Determine the [X, Y] coordinate at the center of the cell enclosing the given text.  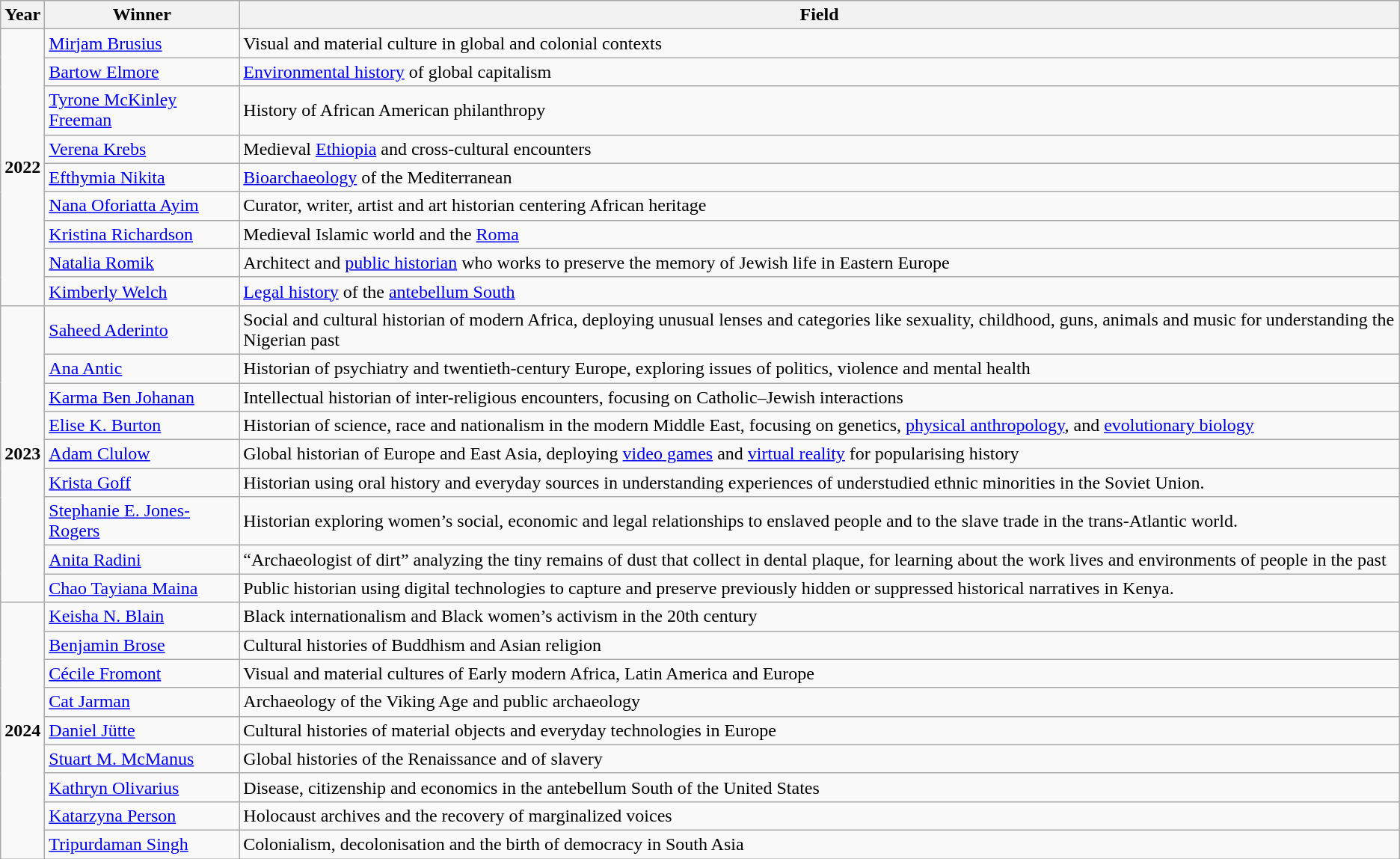
Tyrone McKinley Freeman [142, 111]
Efthymia Nikita [142, 177]
2022 [22, 168]
Visual and material culture in global and colonial contexts [820, 43]
Anita Radini [142, 560]
Medieval Ethiopia and cross-cultural encounters [820, 149]
Adam Clulow [142, 454]
Cultural histories of Buddhism and Asian religion [820, 645]
2023 [22, 453]
Black internationalism and Black women’s activism in the 20th century [820, 617]
Krista Goff [142, 483]
Archaeology of the Viking Age and public archaeology [820, 702]
Bartow Elmore [142, 72]
Legal history of the antebellum South [820, 291]
Saheed Aderinto [142, 329]
Kathryn Olivarius [142, 787]
Stuart M. McManus [142, 759]
Year [22, 15]
Historian of psychiatry and twentieth-century Europe, exploring issues of politics, violence and mental health [820, 368]
Winner [142, 15]
Ana Antic [142, 368]
Tripurdaman Singh [142, 844]
Colonialism, decolonisation and the birth of democracy in South Asia [820, 844]
Curator, writer, artist and art historian centering African heritage [820, 206]
Environmental history of global capitalism [820, 72]
Medieval Islamic world and the Roma [820, 234]
Disease, citizenship and economics in the antebellum South of the United States [820, 787]
Benjamin Brose [142, 645]
Cultural histories of material objects and everyday technologies in Europe [820, 730]
Visual and material cultures of Early modern Africa, Latin America and Europe [820, 673]
Mirjam Brusius [142, 43]
Global historian of Europe and East Asia, deploying video games and virtual reality for popularising history [820, 454]
Cat Jarman [142, 702]
Verena Krebs [142, 149]
Global histories of the Renaissance and of slavery [820, 759]
Stephanie E. Jones-Rogers [142, 521]
Historian of science, race and nationalism in the modern Middle East, focusing on genetics, physical anthropology, and evolutionary biology [820, 426]
Kristina Richardson [142, 234]
Natalia Romik [142, 263]
Elise K. Burton [142, 426]
Karma Ben Johanan [142, 397]
Public historian using digital technologies to capture and preserve previously hidden or suppressed historical narratives in Kenya. [820, 588]
Cécile Fromont [142, 673]
Daniel Jütte [142, 730]
Nana Oforiatta Ayim [142, 206]
Katarzyna Person [142, 816]
Historian using oral history and everyday sources in understanding experiences of understudied ethnic minorities in the Soviet Union. [820, 483]
Keisha N. Blain [142, 617]
Holocaust archives and the recovery of marginalized voices [820, 816]
Bioarchaeology of the Mediterranean [820, 177]
Intellectual historian of inter-religious encounters, focusing on Catholic–Jewish interactions [820, 397]
Architect and public historian who works to preserve the memory of Jewish life in Eastern Europe [820, 263]
Field [820, 15]
Kimberly Welch [142, 291]
2024 [22, 730]
Historian exploring women’s social, economic and legal relationships to enslaved people and to the slave trade in the trans-Atlantic world. [820, 521]
History of African American philanthropy [820, 111]
Chao Tayiana Maina [142, 588]
